Output the [x, y] coordinate of the center of the cell containing the given text.  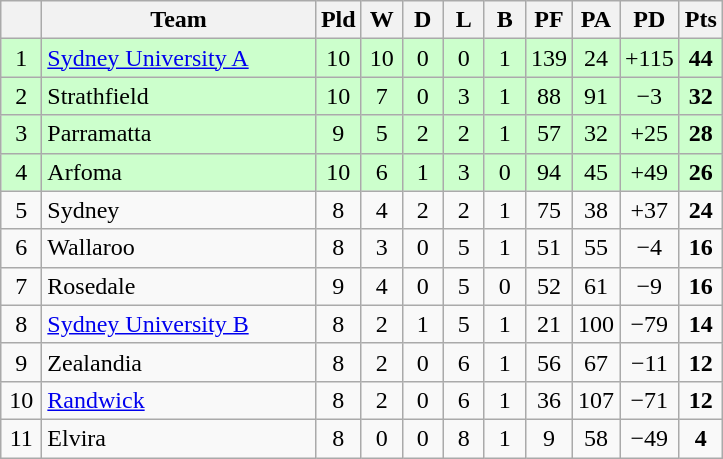
−71 [650, 400]
21 [548, 324]
Wallaroo [179, 248]
36 [548, 400]
94 [548, 172]
PF [548, 20]
91 [596, 96]
Pts [700, 20]
PD [650, 20]
45 [596, 172]
Randwick [179, 400]
Sydney University A [179, 58]
Zealandia [179, 362]
−49 [650, 438]
+37 [650, 210]
Sydney [179, 210]
Parramatta [179, 134]
58 [596, 438]
Rosedale [179, 286]
−11 [650, 362]
11 [22, 438]
Elvira [179, 438]
139 [548, 58]
+25 [650, 134]
−3 [650, 96]
61 [596, 286]
Arfoma [179, 172]
57 [548, 134]
+115 [650, 58]
51 [548, 248]
PA [596, 20]
Team [179, 20]
−79 [650, 324]
26 [700, 172]
Sydney University B [179, 324]
107 [596, 400]
B [504, 20]
−9 [650, 286]
100 [596, 324]
14 [700, 324]
L [464, 20]
28 [700, 134]
+49 [650, 172]
75 [548, 210]
67 [596, 362]
55 [596, 248]
Strathfield [179, 96]
56 [548, 362]
D [422, 20]
44 [700, 58]
52 [548, 286]
−4 [650, 248]
88 [548, 96]
W [382, 20]
38 [596, 210]
Pld [338, 20]
